Locate the cell with the specified text and output its (x, y) center coordinate. 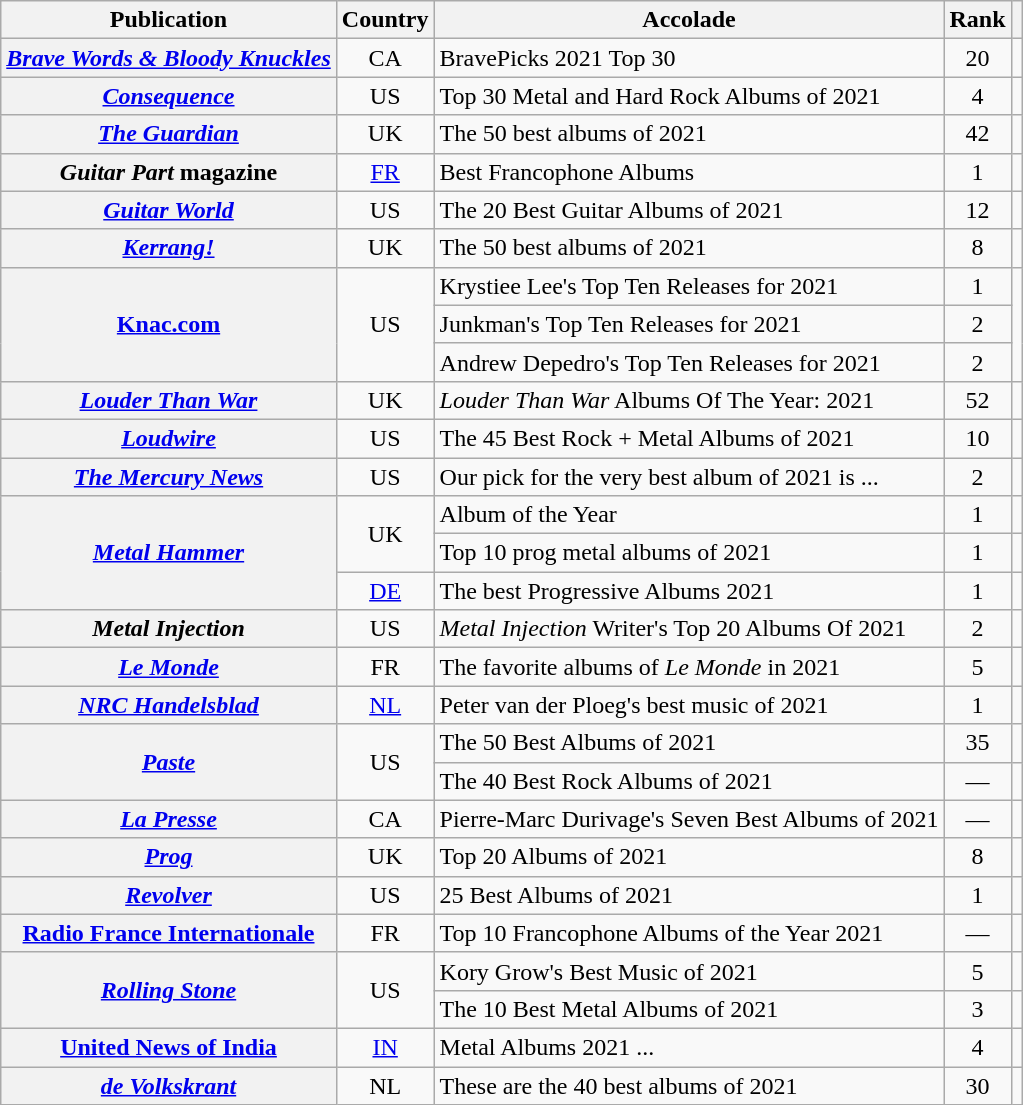
Best Francophone Albums (689, 172)
The 45 Best Rock + Metal Albums of 2021 (689, 438)
Metal Albums 2021 ... (689, 1047)
Peter van der Ploeg's best music of 2021 (689, 705)
The 50 Best Albums of 2021 (689, 743)
The Guardian (169, 134)
Top 10 prog metal albums of 2021 (689, 553)
Paste (169, 762)
Our pick for the very best album of 2021 is ... (689, 477)
NRC Handelsblad (169, 705)
52 (978, 400)
Kory Grow's Best Music of 2021 (689, 971)
The 10 Best Metal Albums of 2021 (689, 1009)
de Volkskrant (169, 1085)
Junkman's Top Ten Releases for 2021 (689, 324)
These are the 40 best albums of 2021 (689, 1085)
Prog (169, 857)
20 (978, 58)
Brave Words & Bloody Knuckles (169, 58)
Rolling Stone (169, 990)
Guitar Part magazine (169, 172)
35 (978, 743)
Accolade (689, 20)
Top 30 Metal and Hard Rock Albums of 2021 (689, 96)
The 20 Best Guitar Albums of 2021 (689, 210)
Andrew Depedro's Top Ten Releases for 2021 (689, 362)
Top 20 Albums of 2021 (689, 857)
Publication (169, 20)
Album of the Year (689, 515)
The favorite albums of Le Monde in 2021 (689, 667)
Country (385, 20)
Kerrang! (169, 248)
DE (385, 591)
La Presse (169, 819)
The Mercury News (169, 477)
Metal Injection Writer's Top 20 Albums Of 2021 (689, 629)
3 (978, 1009)
Revolver (169, 895)
Guitar World (169, 210)
Le Monde (169, 667)
Louder Than War (169, 400)
12 (978, 210)
IN (385, 1047)
Krystiee Lee's Top Ten Releases for 2021 (689, 286)
Radio France Internationale (169, 933)
BravePicks 2021 Top 30 (689, 58)
The 40 Best Rock Albums of 2021 (689, 781)
Top 10 Francophone Albums of the Year 2021 (689, 933)
42 (978, 134)
30 (978, 1085)
Louder Than War Albums Of The Year: 2021 (689, 400)
Loudwire (169, 438)
10 (978, 438)
Metal Hammer (169, 553)
The best Progressive Albums 2021 (689, 591)
Rank (978, 20)
Pierre-Marc Durivage's Seven Best Albums of 2021 (689, 819)
Knac.com (169, 324)
Metal Injection (169, 629)
Consequence (169, 96)
United News of India (169, 1047)
25 Best Albums of 2021 (689, 895)
